Identify which cell holds the provided text, then report its [X, Y] central coordinate. 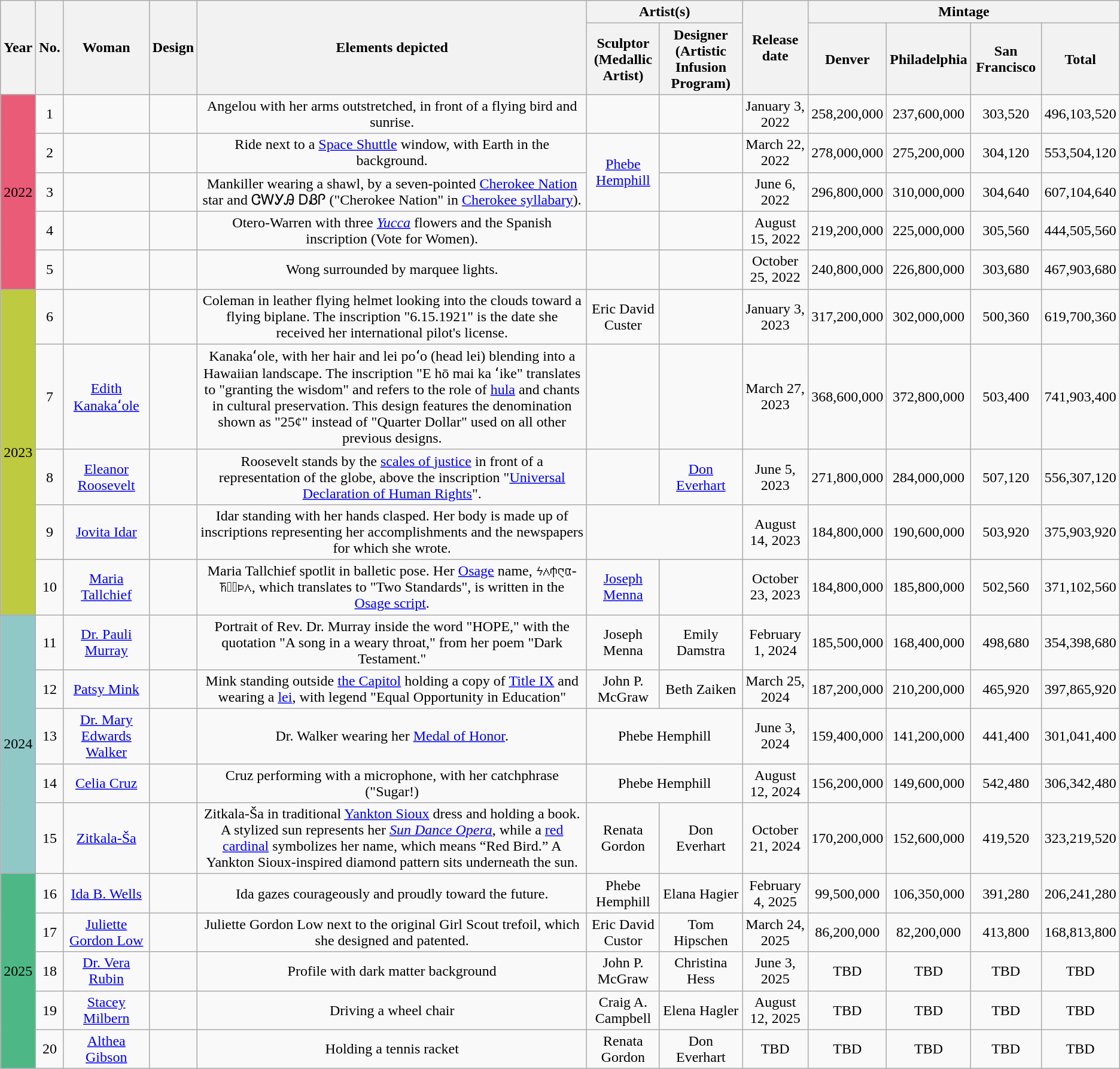
Juliette Gordon Low [106, 932]
741,903,400 [1081, 397]
March 27, 2023 [775, 397]
502,560 [1006, 587]
323,219,520 [1081, 839]
Elements depicted [392, 48]
Patsy Mink [106, 689]
149,600,000 [929, 784]
March 24, 2025 [775, 932]
310,000,000 [929, 191]
106,350,000 [929, 894]
391,280 [1006, 894]
February 1, 2024 [775, 642]
Elena Hagler [701, 1010]
271,800,000 [847, 477]
Roosevelt stands by the scales of justice in front of a representation of the globe, above the inscription "Universal Declaration of Human Rights". [392, 477]
159,400,000 [847, 736]
Christina Hess [701, 971]
304,640 [1006, 191]
Beth Zaiken [701, 689]
187,200,000 [847, 689]
June 3, 2025 [775, 971]
2025 [18, 971]
Driving a wheel chair [392, 1010]
Total [1081, 59]
Eric David Custor [623, 932]
9 [50, 532]
Dr. Pauli Murray [106, 642]
2023 [18, 452]
82,200,000 [929, 932]
11 [50, 642]
Mintage [964, 12]
275,200,000 [929, 153]
Eric David Custer [623, 316]
303,680 [1006, 269]
237,600,000 [929, 114]
141,200,000 [929, 736]
March 25, 2024 [775, 689]
2022 [18, 191]
99,500,000 [847, 894]
317,200,000 [847, 316]
441,400 [1006, 736]
Craig A. Campbell [623, 1010]
Maria Tallchief spotlit in balletic pose. Her Osage name, 𐓏𐓘𐓸𐓮𐓟-𐓍𐓪͘𐓬𐓘, which translates to "Two Standards", is written in the Osage script. [392, 587]
467,903,680 [1081, 269]
Year [18, 48]
413,800 [1006, 932]
185,500,000 [847, 642]
January 3, 2022 [775, 114]
October 21, 2024 [775, 839]
Zitkala-Ša [106, 839]
8 [50, 477]
June 6, 2022 [775, 191]
284,000,000 [929, 477]
419,520 [1006, 839]
170,200,000 [847, 839]
375,903,920 [1081, 532]
Designer(Artistic Infusion Program) [701, 59]
August 12, 2024 [775, 784]
No. [50, 48]
18 [50, 971]
Mankiller wearing a shawl, by a seven-pointed Cherokee Nation star and ᏣᎳᎩᎯ ᎠᏰᎵ ("Cherokee Nation" in Cherokee syllabary). [392, 191]
2024 [18, 744]
August 12, 2025 [775, 1010]
168,400,000 [929, 642]
Dr. Vera Rubin [106, 971]
368,600,000 [847, 397]
553,504,120 [1081, 153]
Philadelphia [929, 59]
October 23, 2023 [775, 587]
June 3, 2024 [775, 736]
Angelou with her arms outstretched, in front of a flying bird and sunrise. [392, 114]
303,520 [1006, 114]
542,480 [1006, 784]
3 [50, 191]
March 22, 2022 [775, 153]
156,200,000 [847, 784]
Juliette Gordon Low next to the original Girl Scout trefoil, which she designed and patented. [392, 932]
206,241,280 [1081, 894]
296,800,000 [847, 191]
Ida gazes courageously and proudly toward the future. [392, 894]
5 [50, 269]
556,307,120 [1081, 477]
20 [50, 1049]
Althea Gibson [106, 1049]
354,398,680 [1081, 642]
498,680 [1006, 642]
371,102,560 [1081, 587]
503,920 [1006, 532]
278,000,000 [847, 153]
302,000,000 [929, 316]
301,041,400 [1081, 736]
August 14, 2023 [775, 532]
Design [173, 48]
Dr. Mary Edwards Walker [106, 736]
Profile with dark matter background [392, 971]
12 [50, 689]
6 [50, 316]
19 [50, 1010]
1 [50, 114]
2 [50, 153]
Dr. Walker wearing her Medal of Honor. [392, 736]
16 [50, 894]
10 [50, 587]
305,560 [1006, 231]
Idar standing with her hands clasped. Her body is made up of inscriptions representing her accomplishments and the newspapers for which she wrote. [392, 532]
June 5, 2023 [775, 477]
Otero-Warren with three Yucca flowers and the Spanish inscription (Vote for Women). [392, 231]
15 [50, 839]
Ida B. Wells [106, 894]
Portrait of Rev. Dr. Murray inside the word "HOPE," with the quotation "A song in a weary throat," from her poem "Dark Testament." [392, 642]
17 [50, 932]
306,342,480 [1081, 784]
444,505,560 [1081, 231]
Holding a tennis racket [392, 1049]
190,600,000 [929, 532]
225,000,000 [929, 231]
152,600,000 [929, 839]
258,200,000 [847, 114]
500,360 [1006, 316]
Ride next to a Space Shuttle window, with Earth in the background. [392, 153]
February 4, 2025 [775, 894]
397,865,920 [1081, 689]
496,103,520 [1081, 114]
Wong surrounded by marquee lights. [392, 269]
Celia Cruz [106, 784]
Stacey Milbern [106, 1010]
Jovita Idar [106, 532]
7 [50, 397]
226,800,000 [929, 269]
January 3, 2023 [775, 316]
August 15, 2022 [775, 231]
Woman [106, 48]
86,200,000 [847, 932]
Elana Hagier [701, 894]
210,200,000 [929, 689]
Denver [847, 59]
Artist(s) [665, 12]
October 25, 2022 [775, 269]
607,104,640 [1081, 191]
13 [50, 736]
Cruz performing with a microphone, with her catchphrase ("Sugar!) [392, 784]
Eleanor Roosevelt [106, 477]
Tom Hipschen [701, 932]
Maria Tallchief [106, 587]
219,200,000 [847, 231]
507,120 [1006, 477]
Emily Damstra [701, 642]
465,920 [1006, 689]
4 [50, 231]
Edith Kanakaʻole [106, 397]
Sculptor(Medallic Artist) [623, 59]
185,800,000 [929, 587]
503,400 [1006, 397]
240,800,000 [847, 269]
San Francisco [1006, 59]
Release date [775, 48]
372,800,000 [929, 397]
304,120 [1006, 153]
619,700,360 [1081, 316]
Mink standing outside the Capitol holding a copy of Title IX and wearing a lei, with legend "Equal Opportunity in Education" [392, 689]
168,813,800 [1081, 932]
14 [50, 784]
